Determine the [x, y] coordinate at the center of the cell enclosing the given text.  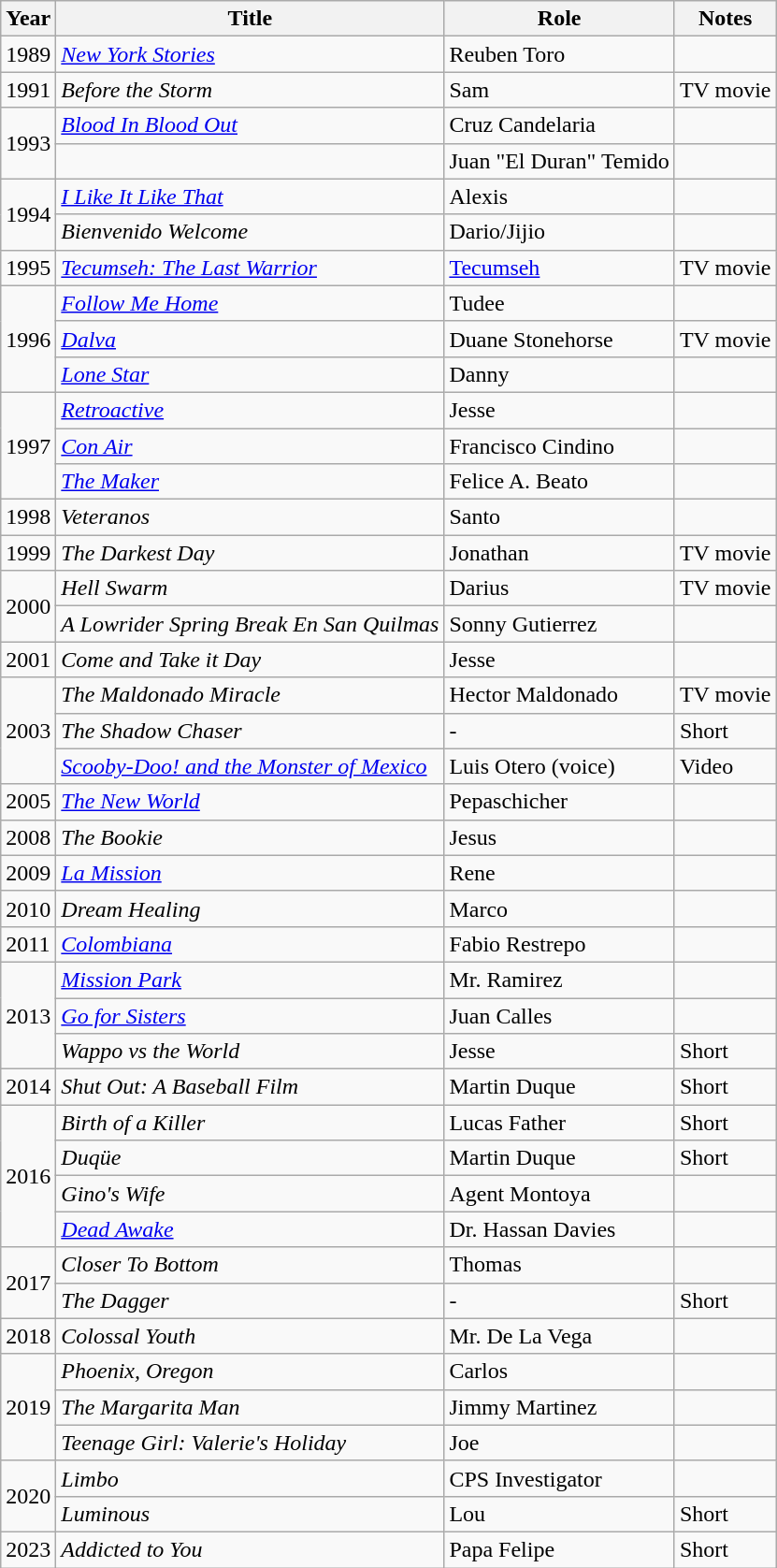
Birth of a Killer [251, 1123]
Phoenix, Oregon [251, 1372]
Role [559, 19]
2009 [28, 873]
Dalva [251, 339]
Marco [559, 908]
Con Air [251, 446]
Jonathan [559, 553]
Mr. De La Vega [559, 1336]
Thomas [559, 1265]
Luminous [251, 1514]
Before the Storm [251, 90]
1999 [28, 553]
Dream Healing [251, 908]
Wappo vs the World [251, 1052]
Fabio Restrepo [559, 944]
2020 [28, 1496]
Colossal Youth [251, 1336]
Come and Take it Day [251, 660]
The Shadow Chaser [251, 731]
Closer To Bottom [251, 1265]
Lucas Father [559, 1123]
Dr. Hassan Davies [559, 1229]
Hector Maldonado [559, 695]
2010 [28, 908]
Pepaschicher [559, 802]
Alexis [559, 196]
1993 [28, 143]
2003 [28, 731]
Darius [559, 588]
2023 [28, 1549]
Carlos [559, 1372]
Rene [559, 873]
Veteranos [251, 517]
Title [251, 19]
Duane Stonehorse [559, 339]
2000 [28, 606]
2018 [28, 1336]
Felice A. Beato [559, 482]
2016 [28, 1176]
A Lowrider Spring Break En San Quilmas [251, 624]
CPS Investigator [559, 1478]
Reuben Toro [559, 54]
Sam [559, 90]
Luis Otero (voice) [559, 766]
Duqüe [251, 1158]
Lou [559, 1514]
Notes [726, 19]
Follow Me Home [251, 303]
Danny [559, 374]
Hell Swarm [251, 588]
Tudee [559, 303]
Addicted to You [251, 1549]
Jimmy Martinez [559, 1407]
1997 [28, 445]
I Like It Like That [251, 196]
Cruz Candelaria [559, 125]
Colombiana [251, 944]
Mission Park [251, 980]
Shut Out: A Baseball Film [251, 1087]
Retroactive [251, 410]
2008 [28, 837]
2017 [28, 1283]
Tecumseh: The Last Warrior [251, 268]
Juan Calles [559, 1015]
Video [726, 766]
The Dagger [251, 1300]
Limbo [251, 1478]
The New World [251, 802]
Sonny Gutierrez [559, 624]
The Maker [251, 482]
Papa Felipe [559, 1549]
Joe [559, 1443]
2014 [28, 1087]
The Margarita Man [251, 1407]
New York Stories [251, 54]
1989 [28, 54]
Agent Montoya [559, 1194]
Tecumseh [559, 268]
2013 [28, 1015]
The Maldonado Miracle [251, 695]
Santo [559, 517]
Go for Sisters [251, 1015]
2005 [28, 802]
1998 [28, 517]
Year [28, 19]
2001 [28, 660]
1994 [28, 214]
Francisco Cindino [559, 446]
The Darkest Day [251, 553]
Gino's Wife [251, 1194]
La Mission [251, 873]
1991 [28, 90]
Bienvenido Welcome [251, 232]
1996 [28, 339]
Teenage Girl: Valerie's Holiday [251, 1443]
Juan "El Duran" Temido [559, 161]
Lone Star [251, 374]
1995 [28, 268]
Mr. Ramirez [559, 980]
Dead Awake [251, 1229]
Dario/Jijio [559, 232]
Blood In Blood Out [251, 125]
2019 [28, 1407]
Jesus [559, 837]
Scooby-Doo! and the Monster of Mexico [251, 766]
2011 [28, 944]
The Bookie [251, 837]
